Locate the cell with the specified text and output its [X, Y] center coordinate. 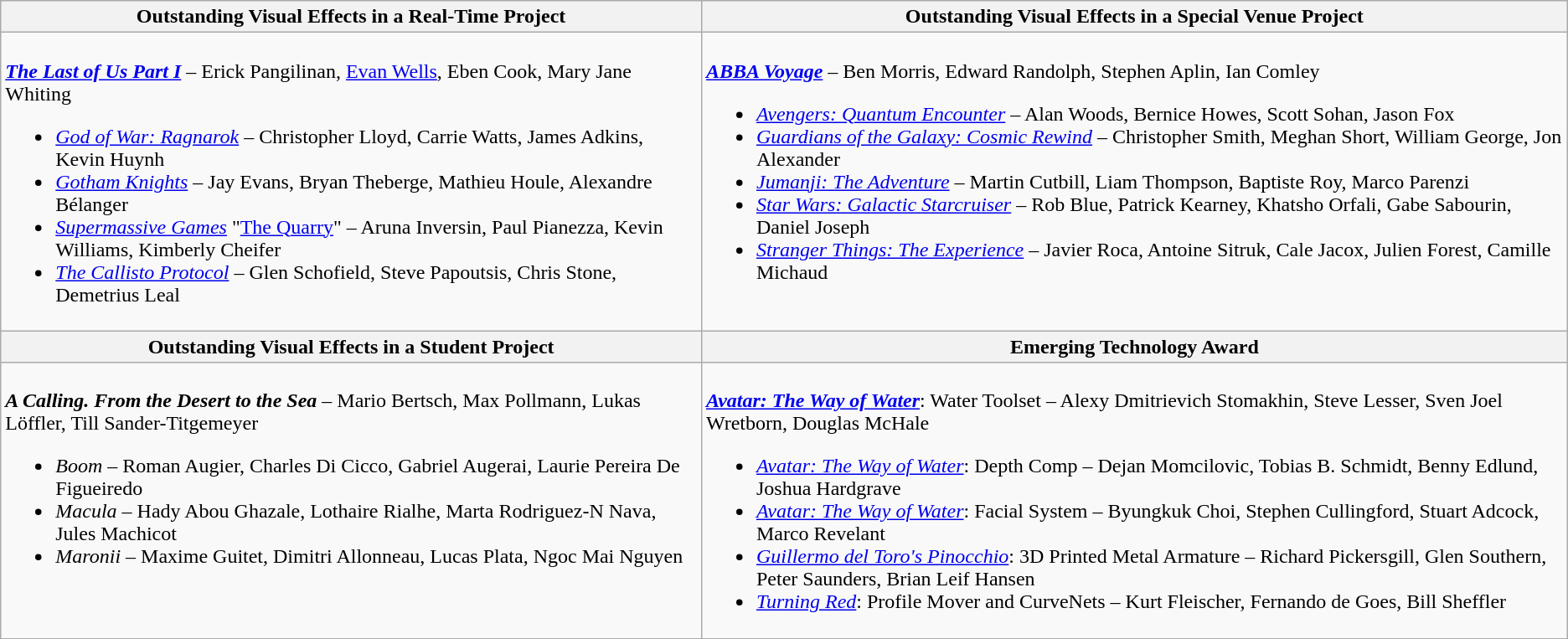
Outstanding Visual Effects in a Special Venue Project [1134, 17]
Outstanding Visual Effects in a Real-Time Project [352, 17]
Outstanding Visual Effects in a Student Project [352, 347]
Emerging Technology Award [1134, 347]
